Identify which cell holds the provided text, then report its (x, y) central coordinate. 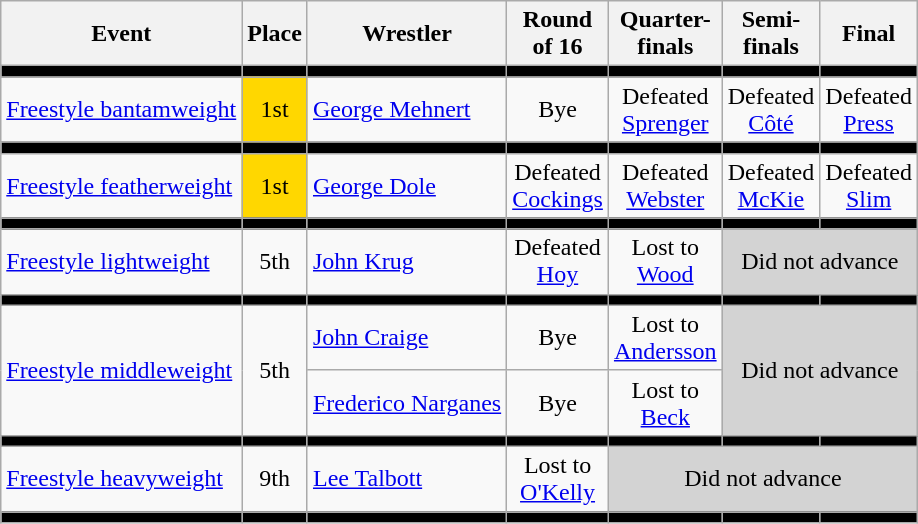
Lost to Beck (665, 402)
George Dole (406, 186)
John Krug (406, 262)
Freestyle middleweight (122, 370)
Defeated Sprenger (665, 110)
Lost to Wood (665, 262)
Defeated Côté (771, 110)
Lost to O'Kelly (558, 478)
Wrestler (406, 34)
Freestyle heavyweight (122, 478)
Semi-finals (771, 34)
Frederico Narganes (406, 402)
Defeated Press (869, 110)
Freestyle lightweight (122, 262)
Defeated Slim (869, 186)
Defeated Cockings (558, 186)
Lee Talbott (406, 478)
9th (275, 478)
John Craige (406, 338)
Event (122, 34)
Quarter-finals (665, 34)
Defeated McKie (771, 186)
George Mehnert (406, 110)
Freestyle featherweight (122, 186)
Defeated Hoy (558, 262)
Defeated Webster (665, 186)
Freestyle bantamweight (122, 110)
Place (275, 34)
Round of 16 (558, 34)
Final (869, 34)
Lost to Andersson (665, 338)
